Determine the (X, Y) coordinate at the center of the cell enclosing the given text.  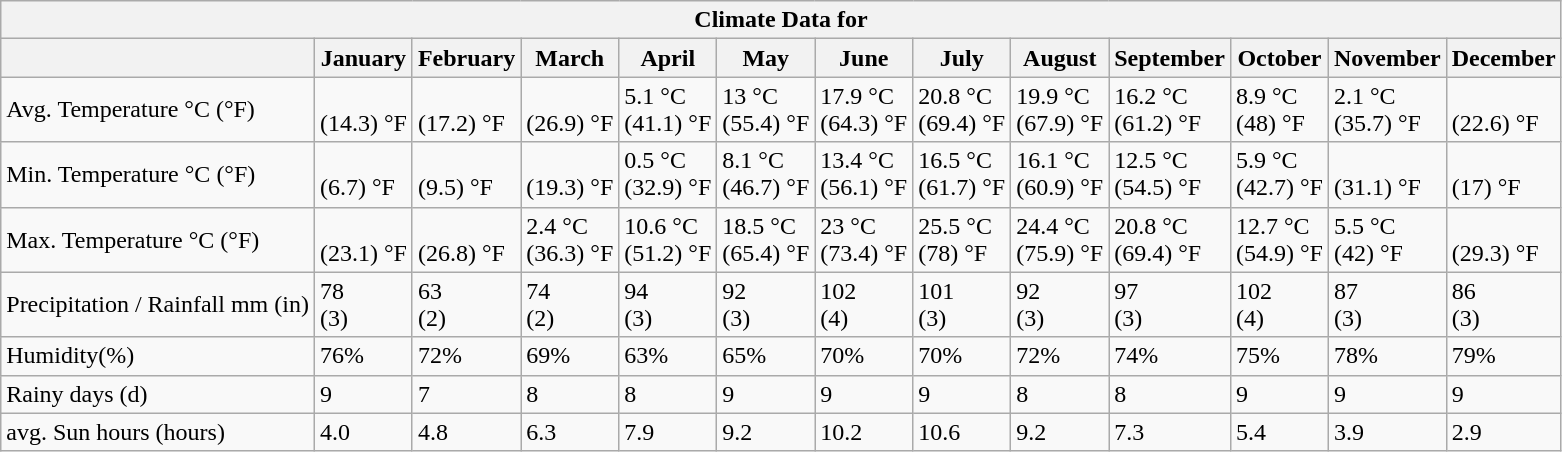
5.5 °C(42) °F (1387, 240)
19.9 °C(67.9) °F (1060, 110)
17.9 °C(64.3) °F (864, 110)
97(3) (1170, 304)
8.1 °C(46.7) °F (766, 174)
(9.5) °F (466, 174)
2.1 °C(35.7) °F (1387, 110)
February (466, 58)
(26.9) °F (570, 110)
March (570, 58)
86(3) (1504, 304)
5.1 °C(41.1) °F (668, 110)
May (766, 58)
79% (1504, 356)
June (864, 58)
10.6 °C(51.2) °F (668, 240)
October (1279, 58)
78% (1387, 356)
Min. Temperature °C (°F) (158, 174)
(31.1) °F (1387, 174)
7 (466, 394)
Rainy days (d) (158, 394)
Precipitation / Rainfall mm (in) (158, 304)
16.1 °C(60.9) °F (1060, 174)
5.9 °C(42.7) °F (1279, 174)
4.0 (363, 432)
(23.1) °F (363, 240)
(6.7) °F (363, 174)
November (1387, 58)
18.5 °C(65.4) °F (766, 240)
13 °C(55.4) °F (766, 110)
0.5 °C(32.9) °F (668, 174)
8.9 °C(48) °F (1279, 110)
101(3) (962, 304)
63(2) (466, 304)
2.9 (1504, 432)
78(3) (363, 304)
(26.8) °F (466, 240)
Humidity(%) (158, 356)
(29.3) °F (1504, 240)
Max. Temperature °C (°F) (158, 240)
5.4 (1279, 432)
4.8 (466, 432)
(22.6) °F (1504, 110)
74(2) (570, 304)
65% (766, 356)
23 °C(73.4) °F (864, 240)
16.5 °C(61.7) °F (962, 174)
(19.3) °F (570, 174)
63% (668, 356)
Avg. Temperature °C (°F) (158, 110)
April (668, 58)
25.5 °C(78) °F (962, 240)
2.4 °C(36.3) °F (570, 240)
July (962, 58)
avg. Sun hours (hours) (158, 432)
(14.3) °F (363, 110)
87(3) (1387, 304)
74% (1170, 356)
10.2 (864, 432)
24.4 °C(75.9) °F (1060, 240)
94(3) (668, 304)
(17) °F (1504, 174)
August (1060, 58)
December (1504, 58)
January (363, 58)
76% (363, 356)
13.4 °C(56.1) °F (864, 174)
69% (570, 356)
September (1170, 58)
12.7 °C(54.9) °F (1279, 240)
6.3 (570, 432)
7.9 (668, 432)
75% (1279, 356)
Climate Data for (781, 20)
16.2 °C(61.2) °F (1170, 110)
(17.2) °F (466, 110)
12.5 °C(54.5) °F (1170, 174)
7.3 (1170, 432)
3.9 (1387, 432)
10.6 (962, 432)
